Capture the cell that displays the provided text and extract its [x, y] central coordinate. 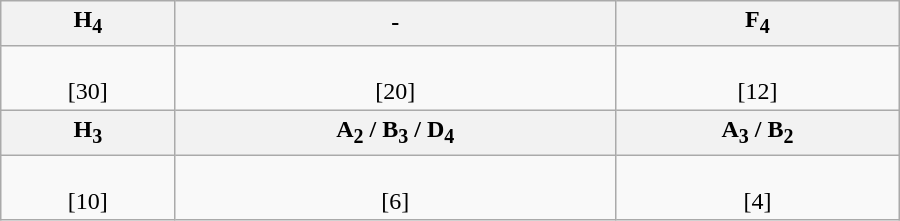
H4 [88, 23]
[6] [396, 186]
F4 [758, 23]
[12] [758, 78]
- [396, 23]
A2 / B3 / D4 [396, 132]
[10] [88, 186]
[30] [88, 78]
[20] [396, 78]
H3 [88, 132]
A3 / B2 [758, 132]
[4] [758, 186]
